For the text-containing cell, return its midpoint in [X, Y] coordinate format. 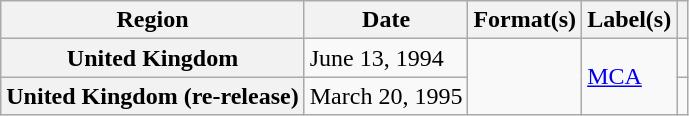
United Kingdom [152, 58]
MCA [630, 77]
Format(s) [525, 20]
June 13, 1994 [386, 58]
March 20, 1995 [386, 96]
Date [386, 20]
Label(s) [630, 20]
United Kingdom (re-release) [152, 96]
Region [152, 20]
